For the text-containing cell, return its midpoint in (X, Y) coordinate format. 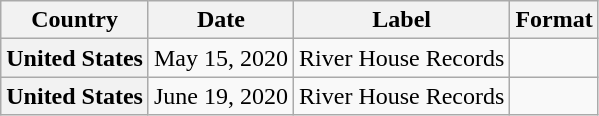
Label (402, 20)
Format (554, 20)
Date (220, 20)
Country (75, 20)
May 15, 2020 (220, 58)
June 19, 2020 (220, 96)
